Detect which cell encompasses the target text, then output its (X, Y) center coordinate. 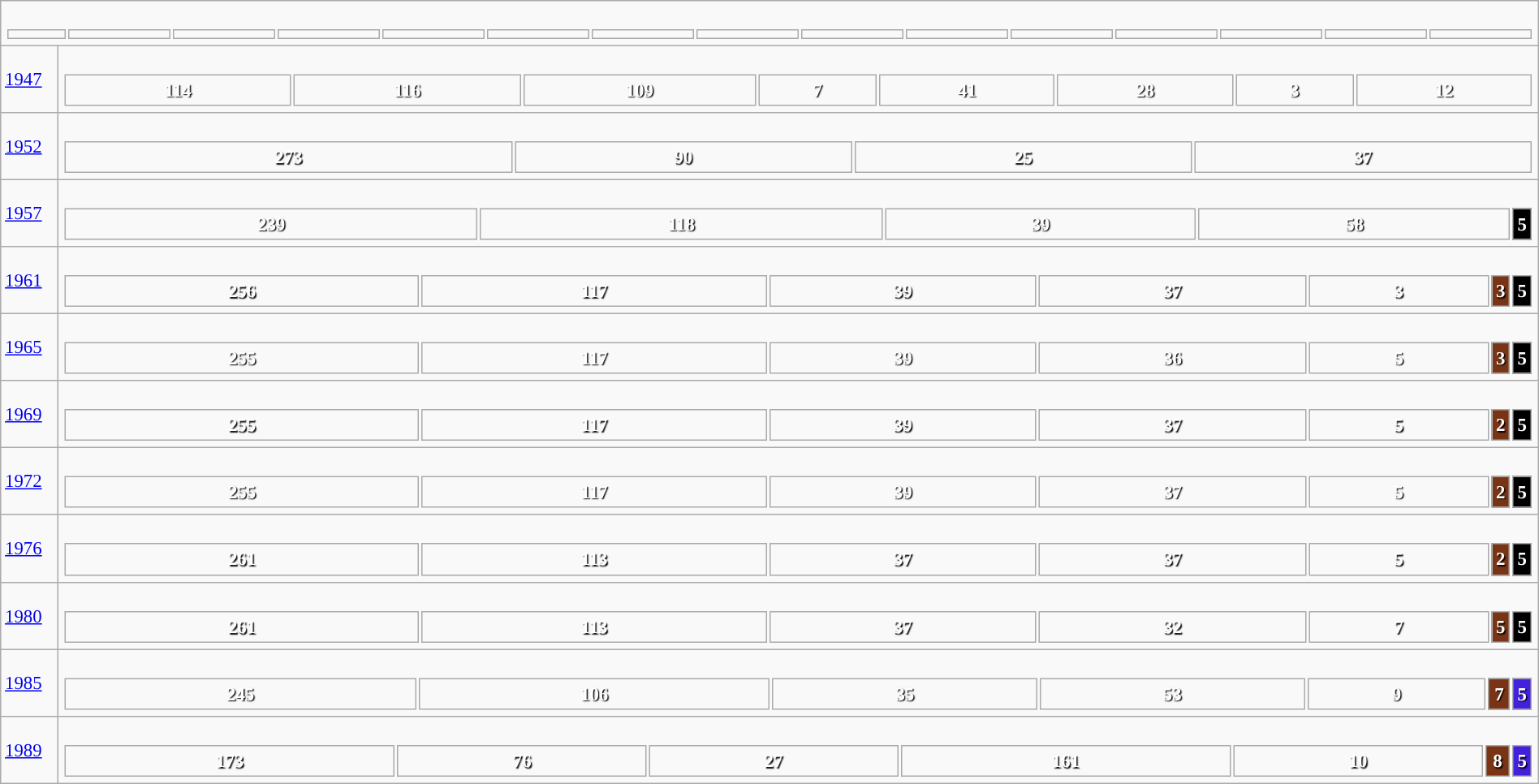
173 76 27 161 10 8 5 (798, 750)
28 (1145, 89)
58 (1355, 224)
256 (242, 291)
118 (682, 224)
10 (1357, 761)
41 (967, 89)
76 (523, 761)
273 90 25 37 (798, 146)
1957 (29, 213)
1976 (29, 549)
8 (1497, 761)
273 (289, 157)
53 (1172, 693)
245 106 35 53 9 7 5 (798, 683)
116 (407, 89)
261 113 37 37 5 2 5 (798, 549)
114 116 109 7 41 28 3 12 (798, 80)
161 (1065, 761)
1947 (29, 80)
90 (683, 157)
1969 (29, 414)
1989 (29, 750)
32 (1172, 627)
1965 (29, 347)
245 (240, 693)
239 118 39 58 5 (798, 213)
239 (271, 224)
109 (640, 89)
25 (1024, 157)
1961 (29, 281)
1952 (29, 146)
9 (1396, 693)
114 (179, 89)
36 (1172, 359)
106 (594, 693)
1985 (29, 683)
173 (231, 761)
35 (905, 693)
256 117 39 37 3 3 5 (798, 281)
12 (1443, 89)
27 (774, 761)
1980 (29, 615)
261 113 37 32 7 5 5 (798, 615)
1972 (29, 482)
255 117 39 36 5 3 5 (798, 347)
